Locate the cell with the specified text and output its [X, Y] center coordinate. 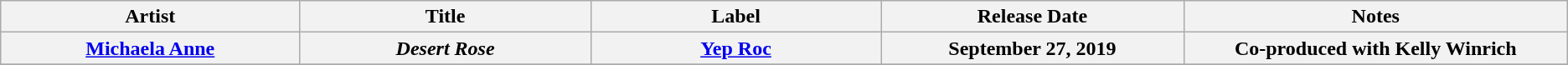
Label [735, 17]
Title [446, 17]
Michaela Anne [151, 48]
Release Date [1033, 17]
Yep Roc [735, 48]
Desert Rose [446, 48]
Co-produced with Kelly Winrich [1375, 48]
September 27, 2019 [1033, 48]
Notes [1375, 17]
Artist [151, 17]
